Provide the (X, Y) coordinate of the cell's center where the given text is located.  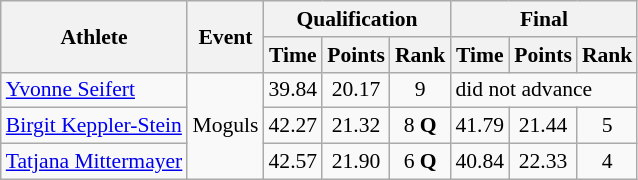
6 Q (420, 162)
9 (420, 90)
8 Q (420, 126)
Tatjana Mittermayer (94, 162)
Athlete (94, 36)
Birgit Keppler-Stein (94, 126)
42.57 (292, 162)
Moguls (225, 126)
42.27 (292, 126)
did not advance (544, 90)
21.90 (356, 162)
39.84 (292, 90)
4 (608, 162)
21.44 (543, 126)
Qualification (356, 19)
41.79 (480, 126)
Final (544, 19)
Event (225, 36)
20.17 (356, 90)
5 (608, 126)
22.33 (543, 162)
Yvonne Seifert (94, 90)
21.32 (356, 126)
40.84 (480, 162)
